Output the [X, Y] coordinate of the center of the cell containing the given text.  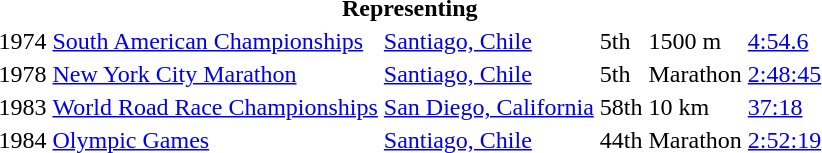
New York City Marathon [215, 74]
San Diego, California [488, 107]
Marathon [695, 74]
4:54.6 [784, 41]
World Road Race Championships [215, 107]
1500 m [695, 41]
58th [621, 107]
2:48:45 [784, 74]
10 km [695, 107]
37:18 [784, 107]
South American Championships [215, 41]
